Provide the [x, y] coordinate of the cell's center where the given text is located.  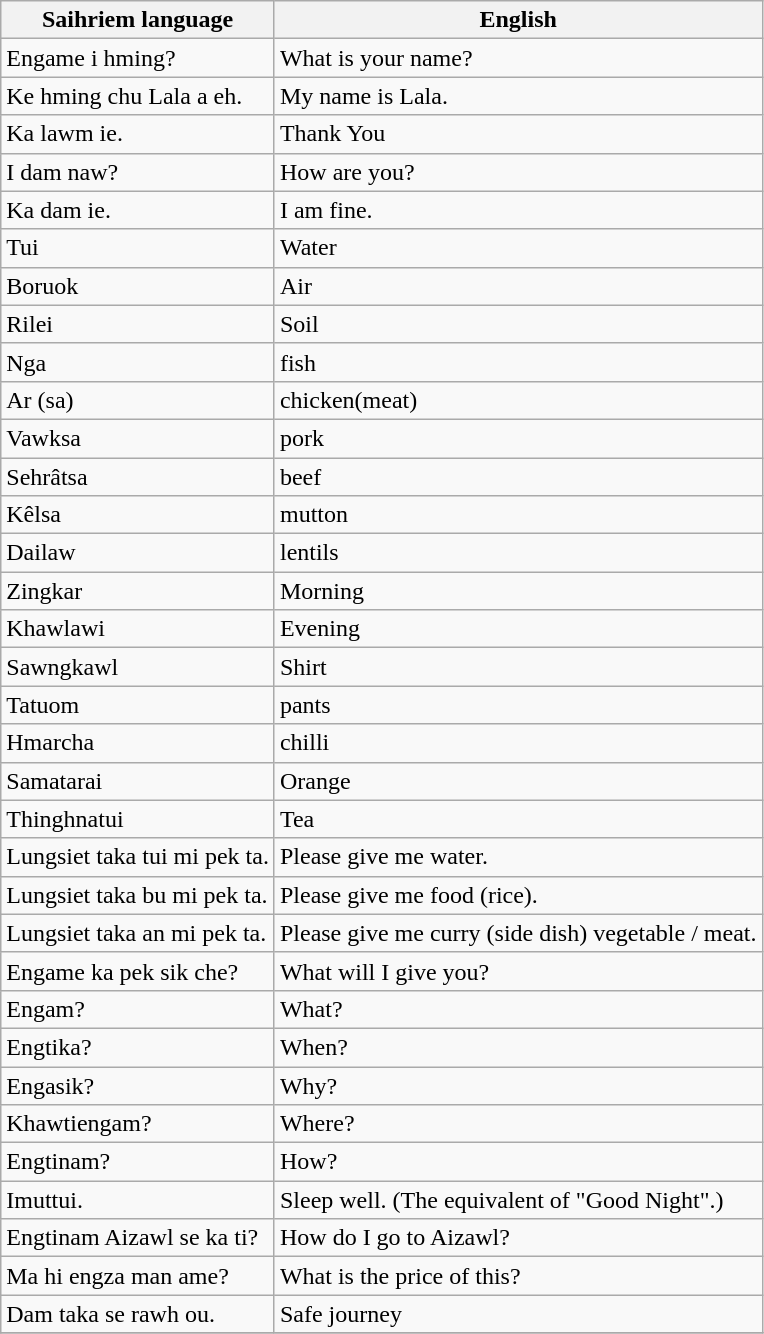
Safe journey [518, 1314]
How? [518, 1162]
What? [518, 1009]
Zingkar [138, 591]
Tatuom [138, 705]
Hmarcha [138, 743]
I am fine. [518, 210]
Where? [518, 1124]
Ma hi engza man ame? [138, 1276]
Dailaw [138, 553]
Ka lawm ie. [138, 134]
pants [518, 705]
Lungsiet taka an mi pek ta. [138, 933]
Soil [518, 324]
Nga [138, 362]
Engam? [138, 1009]
Water [518, 248]
Why? [518, 1085]
Ke hming chu Lala a eh. [138, 96]
Orange [518, 781]
Samatarai [138, 781]
Tui [138, 248]
lentils [518, 553]
beef [518, 477]
I dam naw? [138, 172]
What is your name? [518, 58]
Evening [518, 629]
Please give me water. [518, 857]
Rilei [138, 324]
Sawngkawl [138, 667]
Air [518, 286]
How are you? [518, 172]
pork [518, 438]
What will I give you? [518, 971]
Please give me curry (side dish) vegetable / meat. [518, 933]
Khawtiengam? [138, 1124]
Tea [518, 819]
Sehrâtsa [138, 477]
What is the price of this? [518, 1276]
Engame ka pek sik che? [138, 971]
fish [518, 362]
Boruok [138, 286]
Kêlsa [138, 515]
Please give me food (rice). [518, 895]
How do I go to Aizawl? [518, 1238]
Shirt [518, 667]
English [518, 20]
Morning [518, 591]
Dam taka se rawh ou. [138, 1314]
Khawlawi [138, 629]
My name is Lala. [518, 96]
Engtika? [138, 1047]
Sleep well. (The equivalent of "Good Night".) [518, 1200]
Thank You [518, 134]
Ka dam ie. [138, 210]
When? [518, 1047]
Lungsiet taka bu mi pek ta. [138, 895]
Engasik? [138, 1085]
Engtinam? [138, 1162]
Engtinam Aizawl se ka ti? [138, 1238]
Thinghnatui [138, 819]
mutton [518, 515]
Saihriem language [138, 20]
Engame i hming? [138, 58]
Ar (sa) [138, 400]
Vawksa [138, 438]
Imuttui. [138, 1200]
chicken(meat) [518, 400]
Lungsiet taka tui mi pek ta. [138, 857]
chilli [518, 743]
